Extract the [x, y] coordinate from the center of the cell holding the provided text.  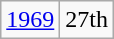
1969 [30, 20]
27th [87, 20]
